Capture the cell that displays the provided text and extract its [X, Y] central coordinate. 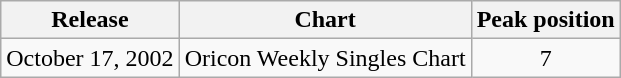
Peak position [546, 20]
Oricon Weekly Singles Chart [325, 58]
October 17, 2002 [90, 58]
7 [546, 58]
Release [90, 20]
Chart [325, 20]
